Extract the [X, Y] coordinate from the center of the cell holding the provided text.  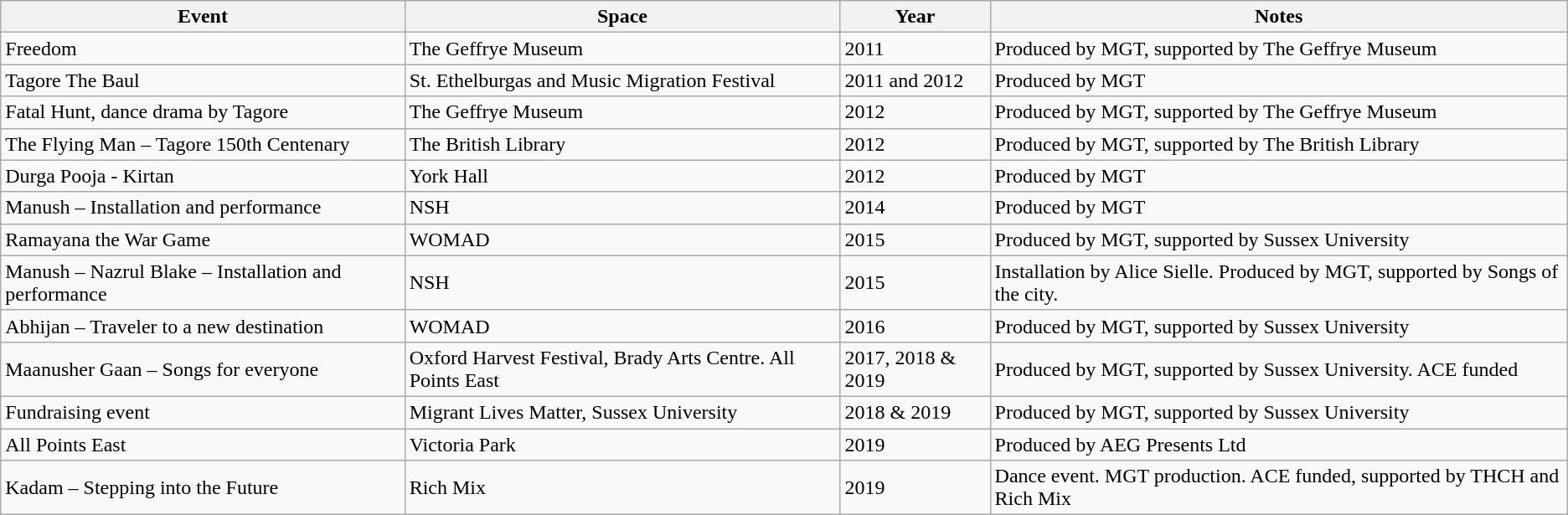
Installation by Alice Sielle. Produced by MGT, supported by Songs of the city. [1278, 283]
Fundraising event [203, 412]
Ramayana the War Game [203, 239]
St. Ethelburgas and Music Migration Festival [622, 80]
Durga Pooja - Kirtan [203, 176]
Maanusher Gaan – Songs for everyone [203, 368]
Tagore The Baul [203, 80]
Produced by AEG Presents Ltd [1278, 445]
York Hall [622, 176]
2016 [915, 326]
Kadam – Stepping into the Future [203, 487]
2018 & 2019 [915, 412]
2017, 2018 & 2019 [915, 368]
Oxford Harvest Festival, Brady Arts Centre. All Points East [622, 368]
2014 [915, 208]
Manush – Installation and performance [203, 208]
Dance event. MGT production. ACE funded, supported by THCH and Rich Mix [1278, 487]
Event [203, 17]
Manush – Nazrul Blake – Installation and performance [203, 283]
Year [915, 17]
Produced by MGT, supported by The British Library [1278, 144]
Abhijan – Traveler to a new destination [203, 326]
The Flying Man – Tagore 150th Centenary [203, 144]
Freedom [203, 49]
Migrant Lives Matter, Sussex University [622, 412]
Produced by MGT, supported by Sussex University. ACE funded [1278, 368]
All Points East [203, 445]
2011 [915, 49]
Victoria Park [622, 445]
Notes [1278, 17]
Fatal Hunt, dance drama by Tagore [203, 112]
Rich Mix [622, 487]
Space [622, 17]
The British Library [622, 144]
2011 and 2012 [915, 80]
